Pinpoint the cell where the given text exists, returning its [X, Y] midpoint coordinate. 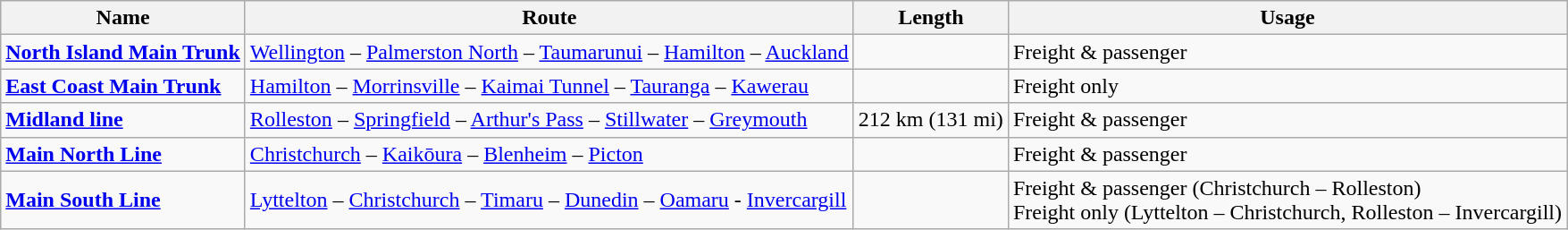
East Coast Main Trunk [123, 86]
Main South Line [123, 200]
Christchurch – Kaikōura – Blenheim – Picton [549, 154]
Hamilton – Morrinsville – Kaimai Tunnel – Tauranga – Kawerau [549, 86]
Name [123, 18]
Lyttelton – Christchurch – Timaru – Dunedin – Oamaru - Invercargill [549, 200]
Midland line [123, 120]
Main North Line [123, 154]
Rolleston – Springfield – Arthur's Pass – Stillwater – Greymouth [549, 120]
Freight only [1287, 86]
212 km (131 mi) [931, 120]
Usage [1287, 18]
Freight & passenger (Christchurch – Rolleston) Freight only (Lyttelton – Christchurch, Rolleston – Invercargill) [1287, 200]
Route [549, 18]
Wellington – Palmerston North – Taumarunui – Hamilton – Auckland [549, 52]
Length [931, 18]
North Island Main Trunk [123, 52]
